From the cell containing the given text, extract its center point as (x, y) coordinate. 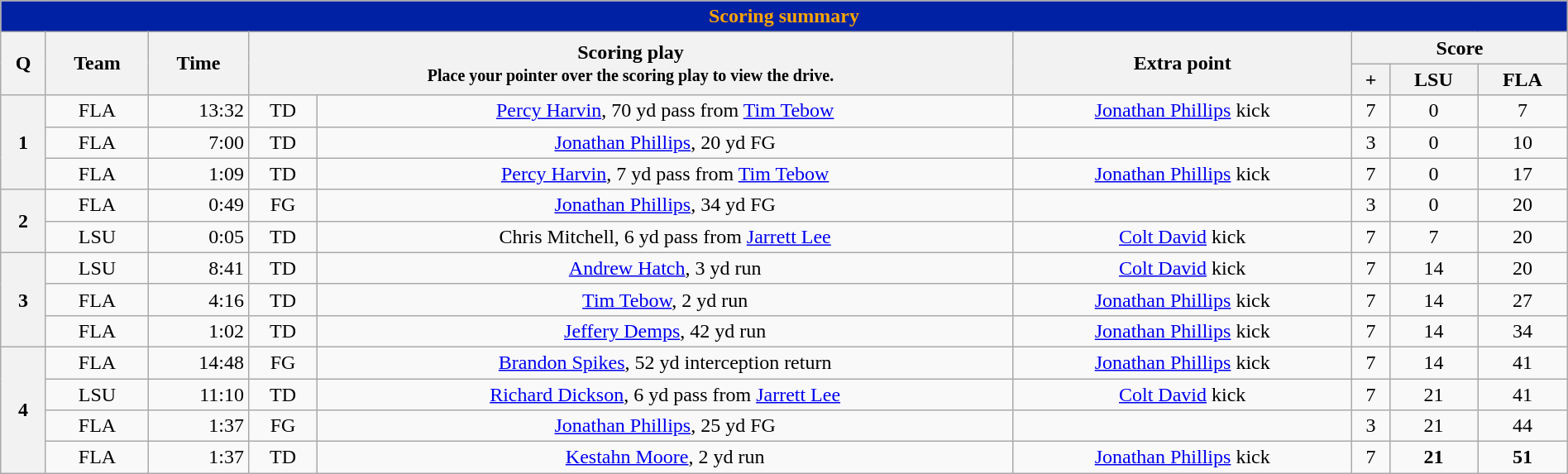
Q (23, 64)
Richard Dickson, 6 yd pass from Jarrett Lee (665, 395)
Time (198, 64)
Jonathan Phillips, 34 yd FG (665, 205)
Score (1460, 48)
Chris Mitchell, 6 yd pass from Jarrett Lee (665, 237)
10 (1523, 142)
Percy Harvin, 7 yd pass from Tim Tebow (665, 174)
8:41 (198, 268)
Percy Harvin, 70 yd pass from Tim Tebow (665, 111)
Tim Tebow, 2 yd run (665, 299)
Team (97, 64)
17 (1523, 174)
Kestahn Moore, 2 yd run (665, 457)
2 (23, 221)
1 (23, 142)
Jonathan Phillips, 20 yd FG (665, 142)
11:10 (198, 395)
4:16 (198, 299)
1:09 (198, 174)
Jonathan Phillips, 25 yd FG (665, 426)
Jeffery Demps, 42 yd run (665, 331)
4 (23, 409)
Brandon Spikes, 52 yd interception return (665, 362)
Extra point (1183, 64)
51 (1523, 457)
+ (1371, 79)
Scoring summary (784, 17)
1:02 (198, 331)
Andrew Hatch, 3 yd run (665, 268)
34 (1523, 331)
0:05 (198, 237)
7:00 (198, 142)
Scoring playPlace your pointer over the scoring play to view the drive. (630, 64)
44 (1523, 426)
14:48 (198, 362)
0:49 (198, 205)
27 (1523, 299)
13:32 (198, 111)
